Locate the cell with the specified text and output its [X, Y] center coordinate. 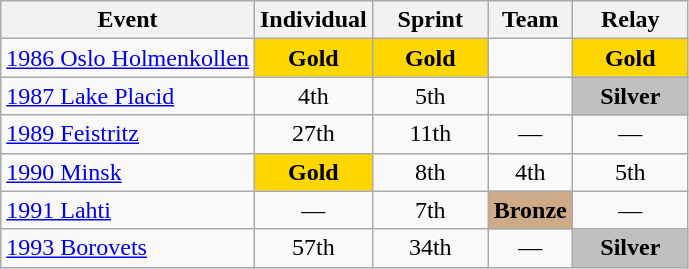
1993 Borovets [128, 248]
8th [430, 172]
Sprint [430, 20]
Bronze [530, 210]
Event [128, 20]
1989 Feistritz [128, 134]
1990 Minsk [128, 172]
11th [430, 134]
7th [430, 210]
Relay [630, 20]
27th [313, 134]
57th [313, 248]
34th [430, 248]
1987 Lake Placid [128, 96]
1986 Oslo Holmenkollen [128, 58]
Team [530, 20]
Individual [313, 20]
1991 Lahti [128, 210]
